Scan for the cell matching the given text and deliver its [x, y] coordinate at center. 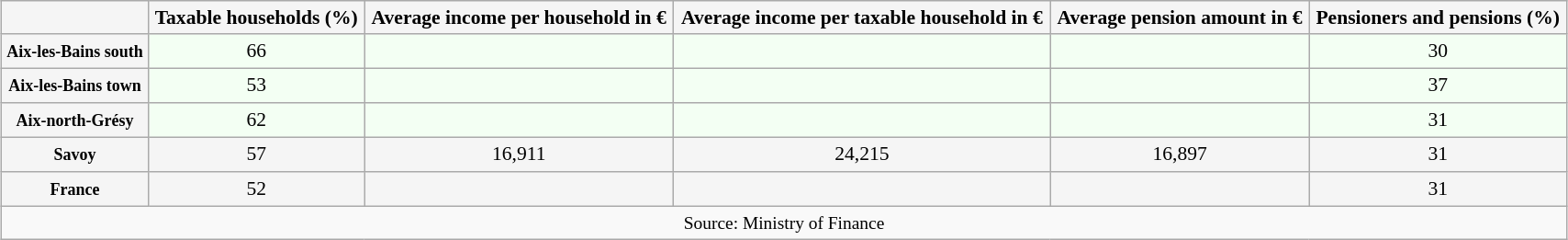
16,911 [520, 155]
30 [1438, 51]
Aix-les-Bains town [75, 86]
24,215 [863, 155]
57 [257, 155]
Average income per household in € [520, 17]
Average pension amount in € [1180, 17]
Source: Ministry of Finance [784, 223]
37 [1438, 86]
France [75, 189]
52 [257, 189]
66 [257, 51]
Average income per taxable household in € [863, 17]
Aix-les-Bains south [75, 51]
Taxable households (%) [257, 17]
62 [257, 120]
Aix-north-Grésy [75, 120]
Savoy [75, 155]
53 [257, 86]
16,897 [1180, 155]
Pensioners and pensions (%) [1438, 17]
